Determine the [X, Y] coordinate at the center of the cell enclosing the given text.  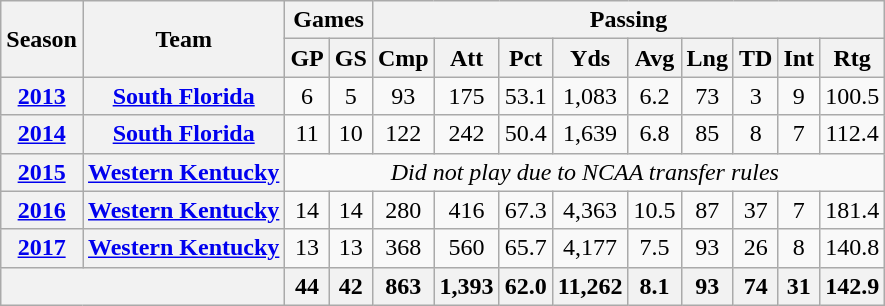
37 [755, 210]
2015 [42, 172]
4,177 [590, 248]
6.8 [654, 134]
560 [466, 248]
Pct [526, 58]
31 [799, 286]
368 [403, 248]
242 [466, 134]
42 [350, 286]
280 [403, 210]
Games [328, 20]
Rtg [852, 58]
Int [799, 58]
62.0 [526, 286]
TD [755, 58]
8.1 [654, 286]
87 [707, 210]
26 [755, 248]
4,363 [590, 210]
142.9 [852, 286]
65.7 [526, 248]
863 [403, 286]
3 [755, 96]
6 [307, 96]
Cmp [403, 58]
Team [183, 39]
2016 [42, 210]
11 [307, 134]
5 [350, 96]
Did not play due to NCAA transfer rules [585, 172]
9 [799, 96]
100.5 [852, 96]
Passing [628, 20]
50.4 [526, 134]
6.2 [654, 96]
Avg [654, 58]
73 [707, 96]
44 [307, 286]
GP [307, 58]
67.3 [526, 210]
175 [466, 96]
GS [350, 58]
140.8 [852, 248]
2014 [42, 134]
1,083 [590, 96]
11,262 [590, 286]
416 [466, 210]
2017 [42, 248]
7.5 [654, 248]
Lng [707, 58]
1,393 [466, 286]
112.4 [852, 134]
85 [707, 134]
1,639 [590, 134]
Season [42, 39]
2013 [42, 96]
181.4 [852, 210]
10 [350, 134]
53.1 [526, 96]
122 [403, 134]
Yds [590, 58]
Att [466, 58]
74 [755, 286]
10.5 [654, 210]
